Output the (x, y) coordinate of the center of the cell containing the given text.  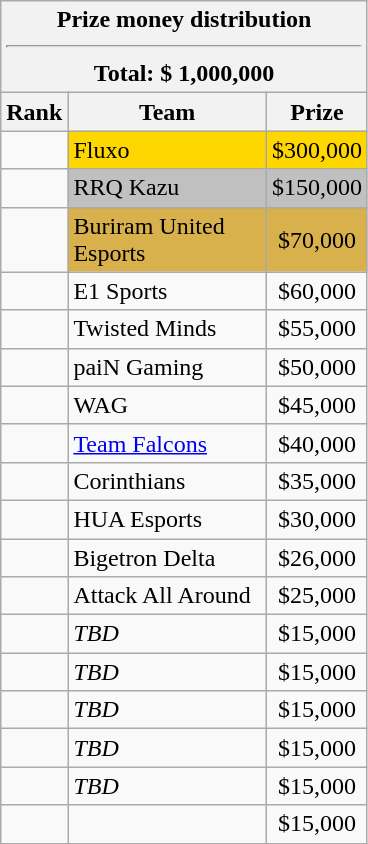
Buriram United Esports (168, 240)
$35,000 (316, 481)
Attack All Around (168, 596)
$45,000 (316, 405)
$50,000 (316, 367)
$300,000 (316, 150)
Rank (34, 112)
WAG (168, 405)
$25,000 (316, 596)
$55,000 (316, 329)
Prize money distribution Total: $ 1,000,000 (184, 47)
$26,000 (316, 557)
$70,000 (316, 240)
paiN Gaming (168, 367)
RRQ Kazu (168, 188)
E1 Sports (168, 291)
Prize (316, 112)
Fluxo (168, 150)
$30,000 (316, 519)
Bigetron Delta (168, 557)
Team Falcons (168, 443)
HUA Esports (168, 519)
$150,000 (316, 188)
Twisted Minds (168, 329)
$40,000 (316, 443)
Corinthians (168, 481)
$60,000 (316, 291)
Team (168, 112)
